Detect which cell encompasses the target text, then output its (x, y) center coordinate. 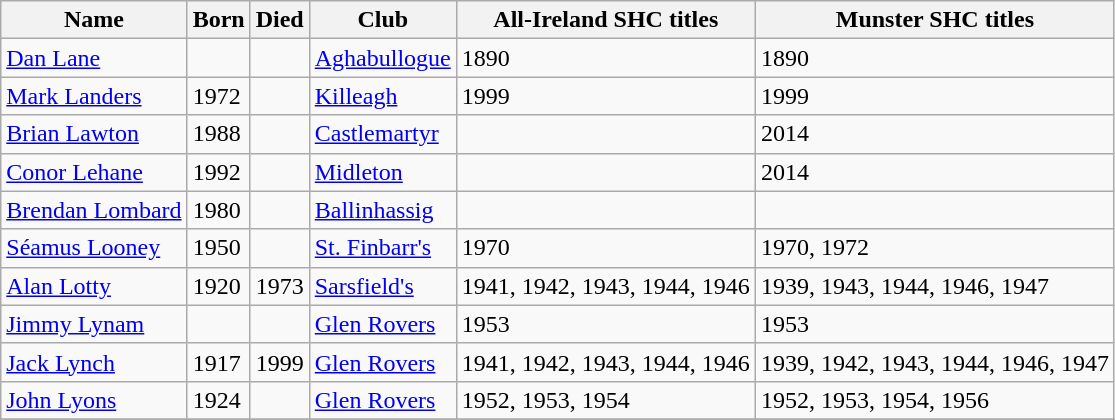
1970, 1972 (934, 248)
Brendan Lombard (94, 210)
1973 (280, 286)
Castlemartyr (382, 134)
1992 (218, 172)
Mark Landers (94, 96)
Born (218, 20)
Conor Lehane (94, 172)
Jack Lynch (94, 362)
1952, 1953, 1954, 1956 (934, 400)
Jimmy Lynam (94, 324)
St. Finbarr's (382, 248)
Killeagh (382, 96)
1972 (218, 96)
Ballinhassig (382, 210)
Séamus Looney (94, 248)
1952, 1953, 1954 (606, 400)
1988 (218, 134)
John Lyons (94, 400)
All-Ireland SHC titles (606, 20)
1939, 1942, 1943, 1944, 1946, 1947 (934, 362)
Died (280, 20)
1939, 1943, 1944, 1946, 1947 (934, 286)
Brian Lawton (94, 134)
Munster SHC titles (934, 20)
Alan Lotty (94, 286)
1970 (606, 248)
1980 (218, 210)
Club (382, 20)
1920 (218, 286)
Dan Lane (94, 58)
Name (94, 20)
Midleton (382, 172)
Sarsfield's (382, 286)
1917 (218, 362)
1950 (218, 248)
1924 (218, 400)
Aghabullogue (382, 58)
